From the cell containing the given text, extract its center point as (X, Y) coordinate. 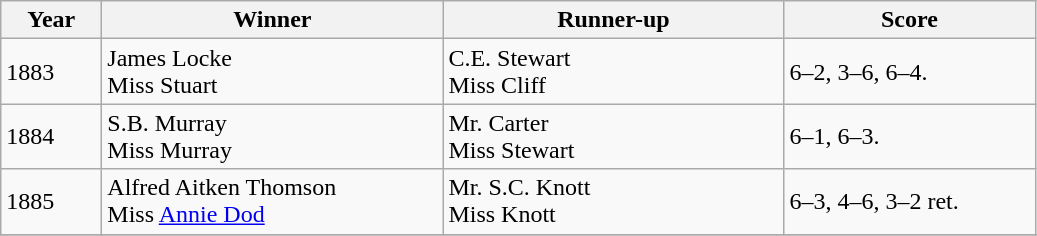
Mr. Carter Miss Stewart (614, 136)
Mr. S.C. Knott Miss Knott (614, 202)
6–3, 4–6, 3–2 ret. (910, 202)
S.B. Murray Miss Murray (272, 136)
Year (52, 20)
1884 (52, 136)
Alfred Aitken Thomson Miss Annie Dod (272, 202)
Runner-up (614, 20)
James Locke Miss Stuart (272, 72)
1885 (52, 202)
Score (910, 20)
6–1, 6–3. (910, 136)
Winner (272, 20)
6–2, 3–6, 6–4. (910, 72)
C.E. Stewart Miss Cliff (614, 72)
1883 (52, 72)
